Search for the cell housing the specified text and yield its [X, Y] center coordinate. 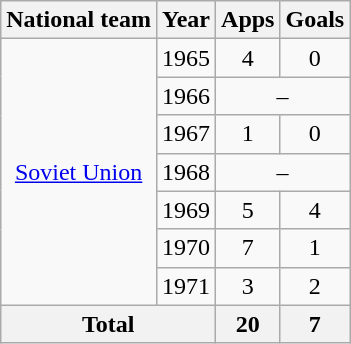
5 [248, 210]
2 [315, 286]
3 [248, 286]
1971 [186, 286]
20 [248, 324]
Apps [248, 20]
Year [186, 20]
Goals [315, 20]
1965 [186, 58]
Total [108, 324]
National team [79, 20]
1970 [186, 248]
1967 [186, 134]
1969 [186, 210]
1968 [186, 172]
1966 [186, 96]
Soviet Union [79, 172]
